Identify which cell holds the provided text, then report its (X, Y) central coordinate. 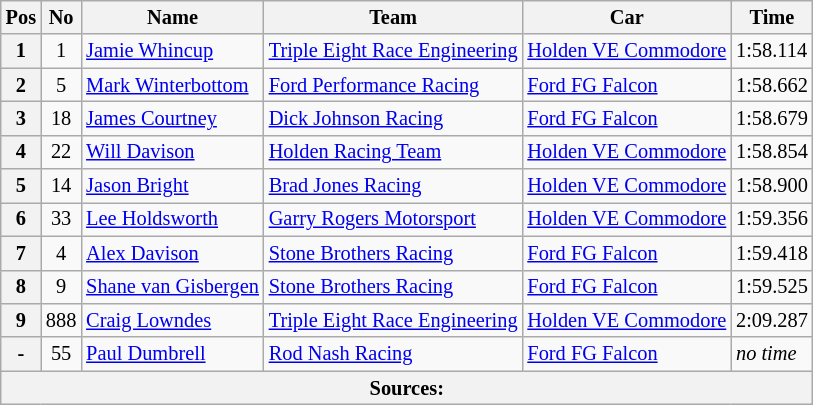
8 (21, 287)
1:58.114 (772, 51)
1:58.900 (772, 186)
3 (21, 118)
2:09.287 (772, 320)
Time (772, 17)
Dick Johnson Racing (394, 118)
18 (61, 118)
22 (61, 152)
Will Davison (172, 152)
33 (61, 219)
Ford Performance Racing (394, 85)
1:59.418 (772, 253)
Jason Bright (172, 186)
888 (61, 320)
Mark Winterbottom (172, 85)
1:58.662 (772, 85)
Rod Nash Racing (394, 354)
Jamie Whincup (172, 51)
Team (394, 17)
Car (626, 17)
7 (21, 253)
Name (172, 17)
1:59.525 (772, 287)
no time (772, 354)
14 (61, 186)
Sources: (407, 388)
6 (21, 219)
Shane van Gisbergen (172, 287)
2 (21, 85)
Pos (21, 17)
1:58.679 (772, 118)
Brad Jones Racing (394, 186)
No (61, 17)
1:59.356 (772, 219)
1:58.854 (772, 152)
Garry Rogers Motorsport (394, 219)
James Courtney (172, 118)
Craig Lowndes (172, 320)
- (21, 354)
Holden Racing Team (394, 152)
Lee Holdsworth (172, 219)
Paul Dumbrell (172, 354)
55 (61, 354)
Alex Davison (172, 253)
